From the cell containing the given text, extract its center point as [X, Y] coordinate. 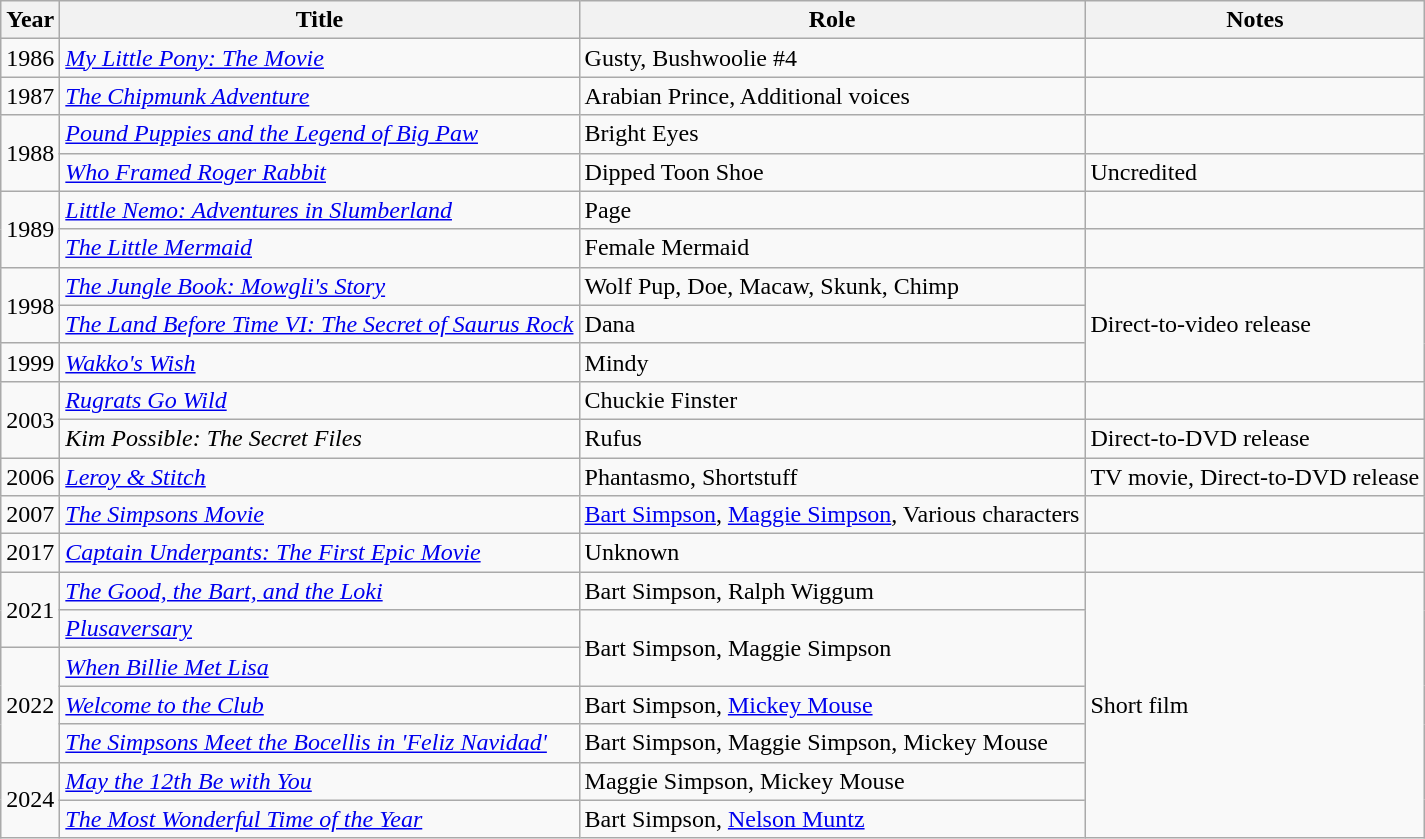
When Billie Met Lisa [320, 667]
Short film [1255, 705]
Uncredited [1255, 172]
Direct-to-DVD release [1255, 438]
Pound Puppies and the Legend of Big Paw [320, 134]
Chuckie Finster [832, 400]
Gusty, Bushwoolie #4 [832, 58]
Kim Possible: The Secret Files [320, 438]
May the 12th Be with You [320, 781]
Bart Simpson, Nelson Muntz [832, 819]
Role [832, 20]
Title [320, 20]
Who Framed Roger Rabbit [320, 172]
Direct-to-video release [1255, 324]
Bart Simpson, Mickey Mouse [832, 705]
Phantasmo, Shortstuff [832, 477]
2003 [30, 419]
1986 [30, 58]
TV movie, Direct-to-DVD release [1255, 477]
The Simpsons Movie [320, 515]
Rufus [832, 438]
2024 [30, 800]
Unknown [832, 553]
Plusaversary [320, 629]
Leroy & Stitch [320, 477]
The Jungle Book: Mowgli's Story [320, 286]
Notes [1255, 20]
2006 [30, 477]
Rugrats Go Wild [320, 400]
1999 [30, 362]
Arabian Prince, Additional voices [832, 96]
Dana [832, 324]
Bart Simpson, Maggie Simpson [832, 648]
Mindy [832, 362]
Little Nemo: Adventures in Slumberland [320, 210]
Dipped Toon Shoe [832, 172]
2007 [30, 515]
Page [832, 210]
Captain Underpants: The First Epic Movie [320, 553]
Bart Simpson, Maggie Simpson, Various characters [832, 515]
Bart Simpson, Ralph Wiggum [832, 591]
1987 [30, 96]
The Most Wonderful Time of the Year [320, 819]
Bart Simpson, Maggie Simpson, Mickey Mouse [832, 743]
Wakko's Wish [320, 362]
2021 [30, 610]
1988 [30, 153]
2022 [30, 705]
The Land Before Time VI: The Secret of Saurus Rock [320, 324]
1989 [30, 229]
Bright Eyes [832, 134]
The Little Mermaid [320, 248]
The Chipmunk Adventure [320, 96]
Wolf Pup, Doe, Macaw, Skunk, Chimp [832, 286]
The Simpsons Meet the Bocellis in 'Feliz Navidad' [320, 743]
1998 [30, 305]
2017 [30, 553]
Welcome to the Club [320, 705]
Year [30, 20]
The Good, the Bart, and the Loki [320, 591]
My Little Pony: The Movie [320, 58]
Maggie Simpson, Mickey Mouse [832, 781]
Female Mermaid [832, 248]
